For the text-containing cell, return its midpoint in (x, y) coordinate format. 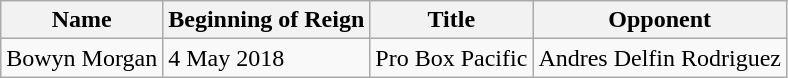
Opponent (660, 20)
Andres Delfin Rodriguez (660, 58)
Title (452, 20)
Beginning of Reign (266, 20)
Pro Box Pacific (452, 58)
Name (82, 20)
4 May 2018 (266, 58)
Bowyn Morgan (82, 58)
